For the text-containing cell, return its midpoint in [x, y] coordinate format. 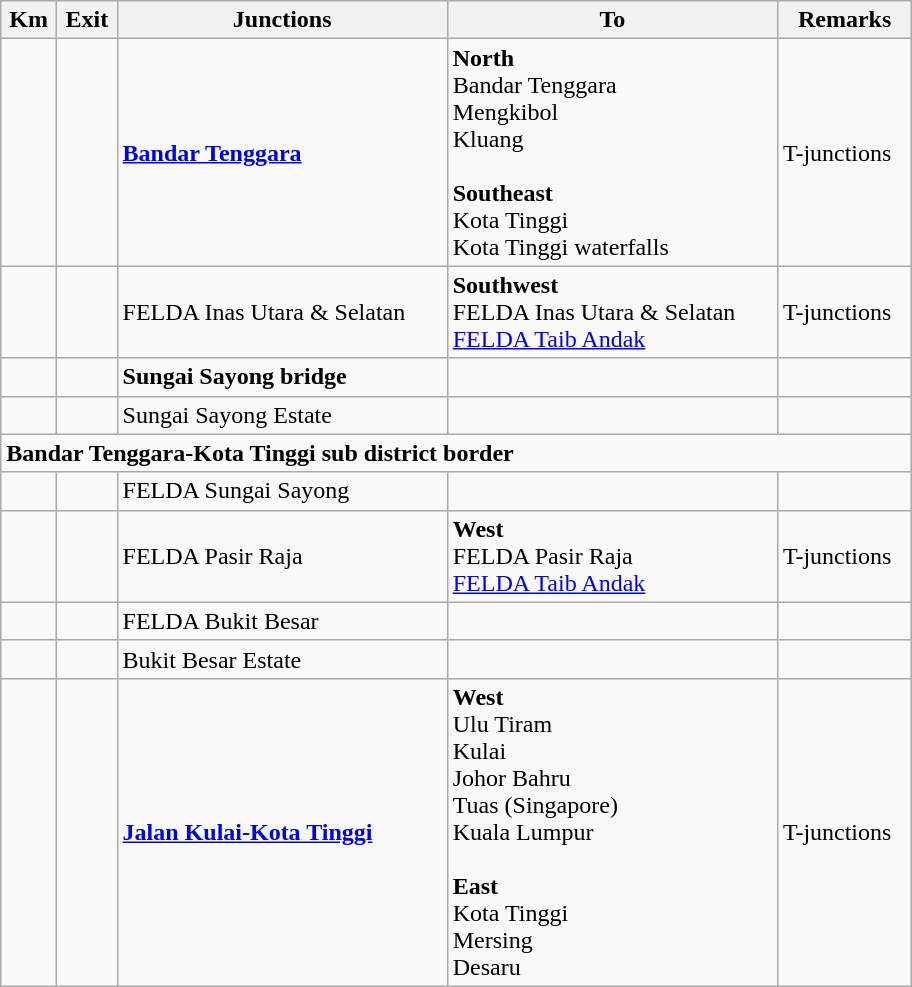
Bandar Tenggara-Kota Tinggi sub district border [456, 453]
FELDA Pasir Raja [282, 556]
Bukit Besar Estate [282, 659]
Sungai Sayong Estate [282, 415]
Bandar Tenggara [282, 152]
Sungai Sayong bridge [282, 377]
West Ulu Tiram Kulai Johor Bahru Tuas (Singapore) Kuala LumpurEast Kota Tinggi Mersing Desaru [612, 832]
Junctions [282, 20]
Jalan Kulai-Kota Tinggi [282, 832]
Km [29, 20]
To [612, 20]
SouthwestFELDA Inas Utara & SelatanFELDA Taib Andak [612, 312]
FELDA Bukit Besar [282, 621]
WestFELDA Pasir RajaFELDA Taib Andak [612, 556]
Exit [87, 20]
North Bandar Tenggara Mengkibol KluangSoutheast Kota Tinggi Kota Tinggi waterfalls [612, 152]
FELDA Inas Utara & Selatan [282, 312]
Remarks [844, 20]
FELDA Sungai Sayong [282, 491]
